Find where the given text appears and provide that cell's center as [X, Y] coordinate. 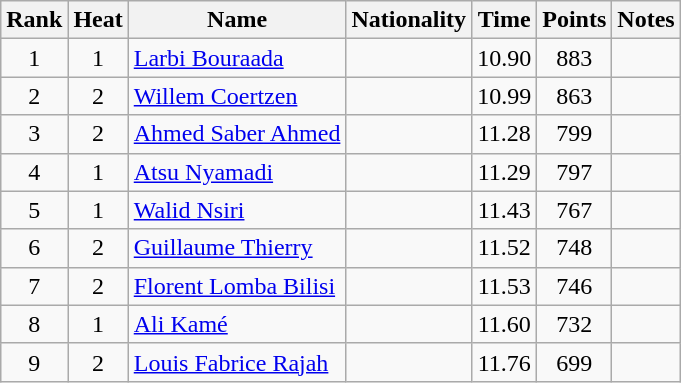
863 [574, 96]
Nationality [409, 20]
767 [574, 210]
Walid Nsiri [237, 210]
Larbi Bouraada [237, 58]
6 [34, 248]
8 [34, 324]
5 [34, 210]
4 [34, 172]
11.60 [504, 324]
11.53 [504, 286]
Ali Kamé [237, 324]
699 [574, 362]
11.52 [504, 248]
732 [574, 324]
797 [574, 172]
Florent Lomba Bilisi [237, 286]
Guillaume Thierry [237, 248]
9 [34, 362]
Rank [34, 20]
Ahmed Saber Ahmed [237, 134]
Points [574, 20]
3 [34, 134]
Willem Coertzen [237, 96]
11.29 [504, 172]
7 [34, 286]
883 [574, 58]
11.43 [504, 210]
746 [574, 286]
Time [504, 20]
Heat [98, 20]
799 [574, 134]
10.99 [504, 96]
Louis Fabrice Rajah [237, 362]
748 [574, 248]
11.76 [504, 362]
10.90 [504, 58]
Notes [646, 20]
11.28 [504, 134]
Atsu Nyamadi [237, 172]
Name [237, 20]
